For the text-containing cell, return its midpoint in [X, Y] coordinate format. 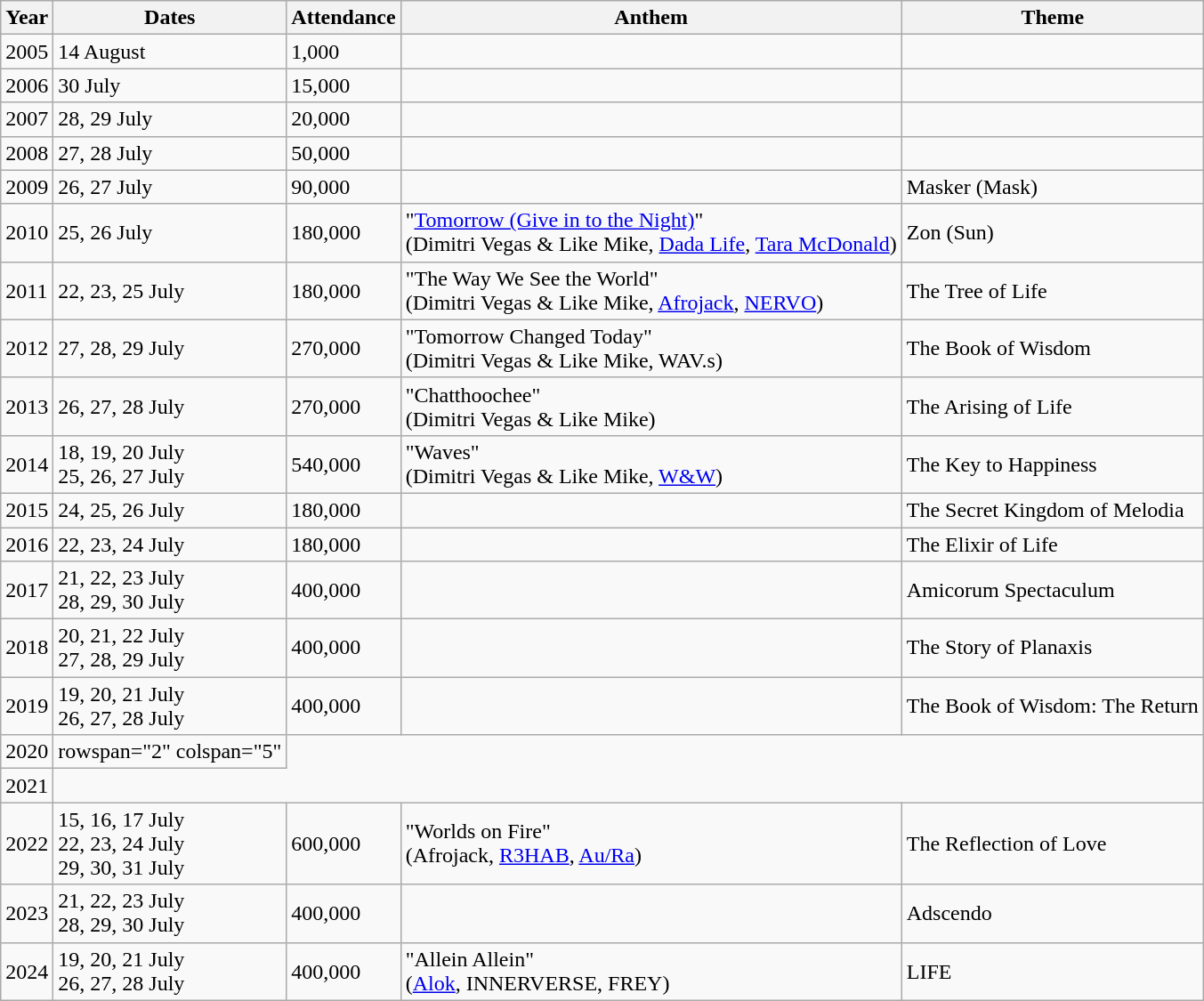
25, 26 July [170, 233]
The Arising of Life [1052, 406]
LIFE [1052, 972]
The Book of Wisdom: The Return [1052, 706]
600,000 [343, 844]
"Waves"(Dimitri Vegas & Like Mike, W&W) [651, 464]
90,000 [343, 187]
Zon (Sun) [1052, 233]
26, 27 July [170, 187]
The Story of Planaxis [1052, 648]
2007 [27, 119]
26, 27, 28 July [170, 406]
"The Way We See the World"(Dimitri Vegas & Like Mike, Afrojack, NERVO) [651, 290]
2019 [27, 706]
18, 19, 20 July25, 26, 27 July [170, 464]
2005 [27, 52]
The Elixir of Life [1052, 544]
2023 [27, 913]
15,000 [343, 85]
2014 [27, 464]
28, 29 July [170, 119]
30 July [170, 85]
2015 [27, 510]
2022 [27, 844]
Theme [1052, 18]
Attendance [343, 18]
"Tomorrow Changed Today"(Dimitri Vegas & Like Mike, WAV.s) [651, 349]
2024 [27, 972]
22, 23, 25 July [170, 290]
Year [27, 18]
20, 21, 22 July27, 28, 29 July [170, 648]
Adscendo [1052, 913]
The Reflection of Love [1052, 844]
Amicorum Spectaculum [1052, 591]
27, 28, 29 July [170, 349]
"Tomorrow (Give in to the Night)"(Dimitri Vegas & Like Mike, Dada Life, Tara McDonald) [651, 233]
15, 16, 17 July22, 23, 24 July29, 30, 31 July [170, 844]
27, 28 July [170, 153]
The Tree of Life [1052, 290]
The Book of Wisdom [1052, 349]
2010 [27, 233]
"Worlds on Fire"(Afrojack, R3HAB, Au/Ra) [651, 844]
14 August [170, 52]
The Secret Kingdom of Melodia [1052, 510]
2020 [27, 752]
2009 [27, 187]
Anthem [651, 18]
"Chatthoochee"(Dimitri Vegas & Like Mike) [651, 406]
2021 [27, 786]
2006 [27, 85]
1,000 [343, 52]
2017 [27, 591]
20,000 [343, 119]
540,000 [343, 464]
Masker (Mask) [1052, 187]
2016 [27, 544]
The Key to Happiness [1052, 464]
2012 [27, 349]
24, 25, 26 July [170, 510]
2013 [27, 406]
2008 [27, 153]
Dates [170, 18]
rowspan="2" colspan="5" [170, 752]
22, 23, 24 July [170, 544]
50,000 [343, 153]
2011 [27, 290]
2018 [27, 648]
"Allein Allein"(Alok, INNERVERSE, FREY) [651, 972]
